Return [x, y] of the center of cell containing provided text 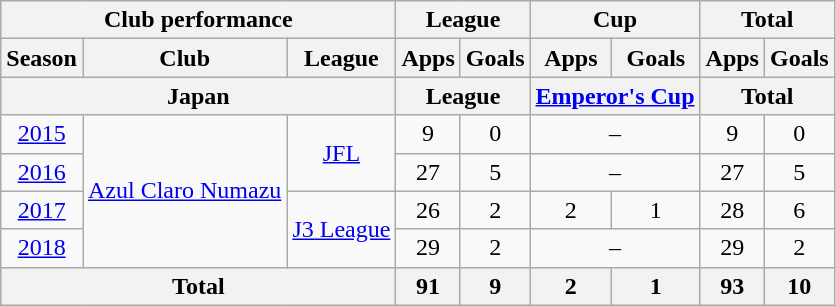
Emperor's Cup [615, 96]
2016 [42, 172]
Season [42, 58]
2017 [42, 210]
Japan [198, 96]
6 [799, 210]
26 [428, 210]
28 [732, 210]
JFL [342, 153]
Club [184, 58]
2015 [42, 134]
Club performance [198, 20]
J3 League [342, 229]
93 [732, 286]
10 [799, 286]
Azul Claro Numazu [184, 191]
2018 [42, 248]
91 [428, 286]
Cup [615, 20]
